For the text-containing cell, return its midpoint in (X, Y) coordinate format. 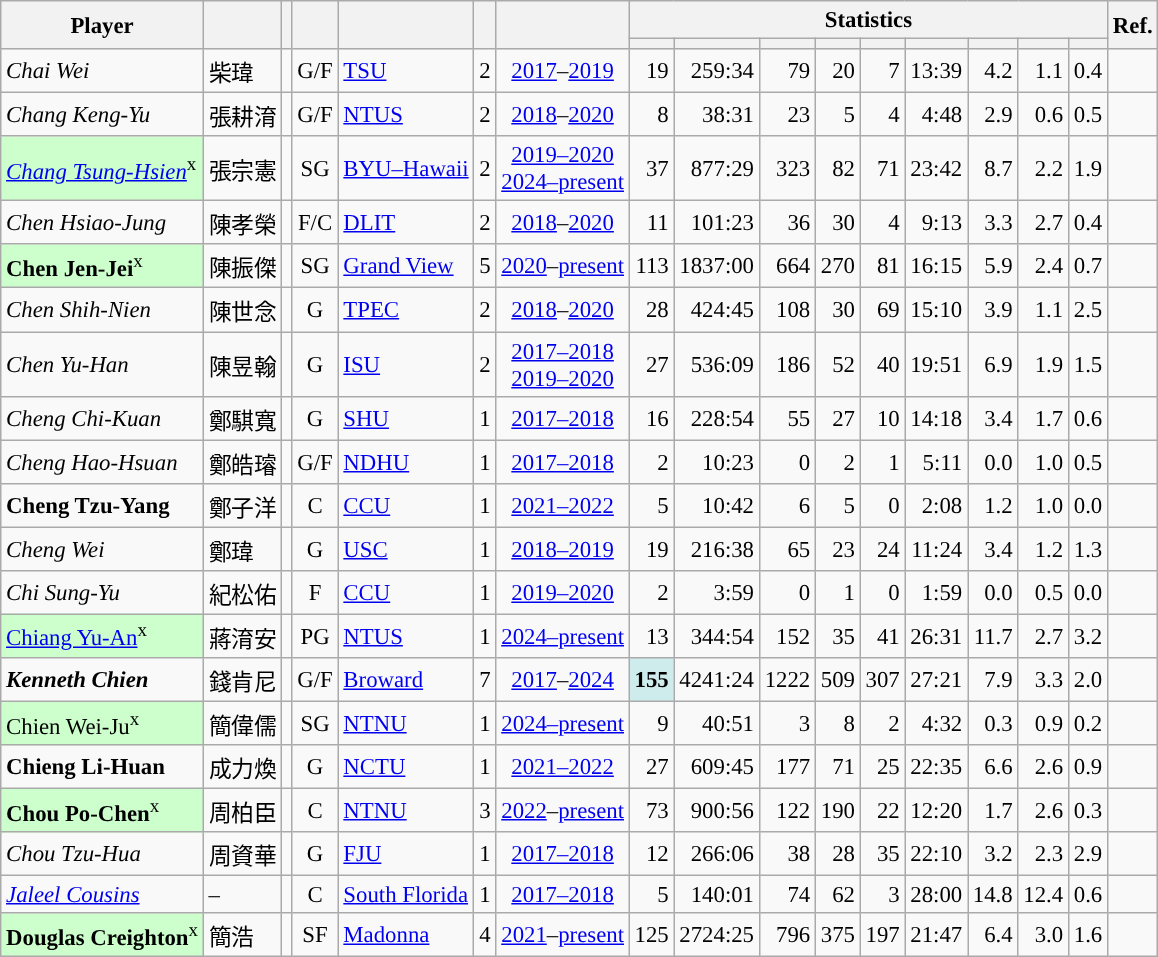
1.3 (1088, 549)
Chou Tzu-Hua (102, 854)
55 (787, 418)
Cheng Chi-Kuan (102, 418)
簡偉儒 (242, 723)
101:23 (716, 223)
2022–present (562, 811)
1.5 (1088, 364)
Jaleel Cousins (102, 895)
周資華 (242, 854)
Chang Tsung-Hsienx (102, 168)
Statistics (868, 20)
F/C (315, 223)
South Florida (406, 895)
1.6 (1088, 935)
SF (315, 935)
664 (787, 266)
11:24 (936, 549)
23:42 (936, 168)
108 (787, 310)
0.2 (1088, 723)
Chai Wei (102, 71)
Chen Shih-Nien (102, 310)
228:54 (716, 418)
2017–20182019–2020 (562, 364)
NDHU (406, 462)
12.4 (1043, 895)
Chen Hsiao-Jung (102, 223)
Chien Wei-Jux (102, 723)
Douglas Creightonx (102, 935)
0.7 (1088, 266)
20 (838, 71)
266:06 (716, 854)
8.7 (993, 168)
NCTU (406, 767)
2017–2024 (562, 680)
307 (882, 680)
12 (652, 854)
81 (882, 266)
鄭瑋 (242, 549)
Kenneth Chien (102, 680)
5.9 (993, 266)
2724:25 (716, 935)
16 (652, 418)
796 (787, 935)
24 (882, 549)
27:21 (936, 680)
6.9 (993, 364)
6 (787, 505)
2020–present (562, 266)
12:20 (936, 811)
F (315, 593)
73 (652, 811)
Chou Po-Chenx (102, 811)
259:34 (716, 71)
10:23 (716, 462)
6.6 (993, 767)
344:54 (716, 636)
4.2 (993, 71)
52 (838, 364)
140:01 (716, 895)
陳昱翰 (242, 364)
2018–2019 (562, 549)
Cheng Tzu-Yang (102, 505)
900:56 (716, 811)
609:45 (716, 767)
紀松佑 (242, 593)
1222 (787, 680)
186 (787, 364)
152 (787, 636)
2.2 (1043, 168)
張耕淯 (242, 115)
SHU (406, 418)
22 (882, 811)
125 (652, 935)
2.0 (1088, 680)
16:15 (936, 266)
Chiang Yu-Anx (102, 636)
6.4 (993, 935)
成力煥 (242, 767)
7.9 (993, 680)
簡浩 (242, 935)
Chang Keng-Yu (102, 115)
Chieng Li-Huan (102, 767)
877:29 (716, 168)
鄭子洋 (242, 505)
38:31 (716, 115)
82 (838, 168)
323 (787, 168)
2.3 (1043, 854)
4241:24 (716, 680)
41 (882, 636)
28:00 (936, 895)
197 (882, 935)
270 (838, 266)
11 (652, 223)
周柏臣 (242, 811)
424:45 (716, 310)
USC (406, 549)
Grand View (406, 266)
14.8 (993, 895)
2017–2019 (562, 71)
2021–present (562, 935)
113 (652, 266)
柴瑋 (242, 71)
鄭騏寬 (242, 418)
2019–20202024–present (562, 168)
1:59 (936, 593)
錢肯尼 (242, 680)
2019–2020 (562, 593)
Cheng Hao-Hsuan (102, 462)
155 (652, 680)
Madonna (406, 935)
9 (652, 723)
ISU (406, 364)
TPEC (406, 310)
22:35 (936, 767)
– (242, 895)
19:51 (936, 364)
5:11 (936, 462)
375 (838, 935)
BYU–Hawaii (406, 168)
陳振傑 (242, 266)
25 (882, 767)
3.0 (1043, 935)
TSU (406, 71)
22:10 (936, 854)
2.4 (1043, 266)
鄭皓璿 (242, 462)
122 (787, 811)
10 (882, 418)
509 (838, 680)
14:18 (936, 418)
69 (882, 310)
79 (787, 71)
張宗憲 (242, 168)
65 (787, 549)
13 (652, 636)
4:48 (936, 115)
37 (652, 168)
21:47 (936, 935)
陳孝榮 (242, 223)
Chen Yu-Han (102, 364)
40 (882, 364)
3.9 (993, 310)
Chen Jen-Jeix (102, 266)
15:10 (936, 310)
2.5 (1088, 310)
177 (787, 767)
36 (787, 223)
4:32 (936, 723)
536:09 (716, 364)
Ref. (1133, 25)
11.7 (993, 636)
38 (787, 854)
13:39 (936, 71)
FJU (406, 854)
40:51 (716, 723)
190 (838, 811)
Broward (406, 680)
1837:00 (716, 266)
陳世念 (242, 310)
216:38 (716, 549)
Cheng Wei (102, 549)
Player (102, 25)
9:13 (936, 223)
Chi Sung-Yu (102, 593)
PG (315, 636)
蔣淯安 (242, 636)
74 (787, 895)
62 (838, 895)
3:59 (716, 593)
DLIT (406, 223)
26:31 (936, 636)
10:42 (716, 505)
2:08 (936, 505)
